Search for the cell housing the specified text and yield its (x, y) center coordinate. 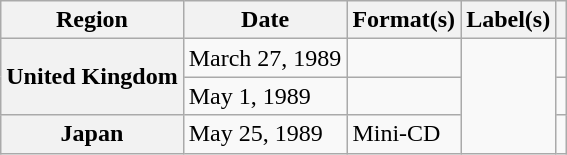
Label(s) (508, 20)
Japan (92, 134)
May 1, 1989 (265, 96)
United Kingdom (92, 77)
Format(s) (404, 20)
Mini-CD (404, 134)
May 25, 1989 (265, 134)
Region (92, 20)
Date (265, 20)
March 27, 1989 (265, 58)
